Output the (X, Y) coordinate of the center of the cell containing the given text.  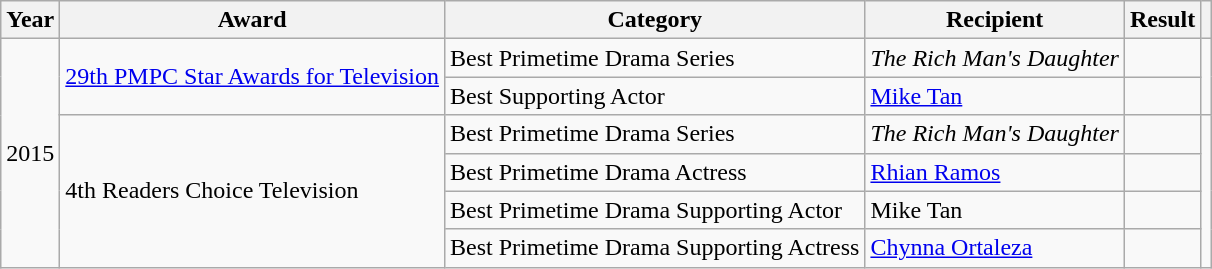
Result (1162, 20)
Chynna Ortaleza (995, 248)
Award (252, 20)
Year (30, 20)
4th Readers Choice Television (252, 191)
29th PMPC Star Awards for Television (252, 77)
Category (655, 20)
Best Primetime Drama Supporting Actor (655, 210)
Best Primetime Drama Actress (655, 172)
2015 (30, 153)
Rhian Ramos (995, 172)
Recipient (995, 20)
Best Primetime Drama Supporting Actress (655, 248)
Best Supporting Actor (655, 96)
